From the cell containing the given text, extract its center point as [X, Y] coordinate. 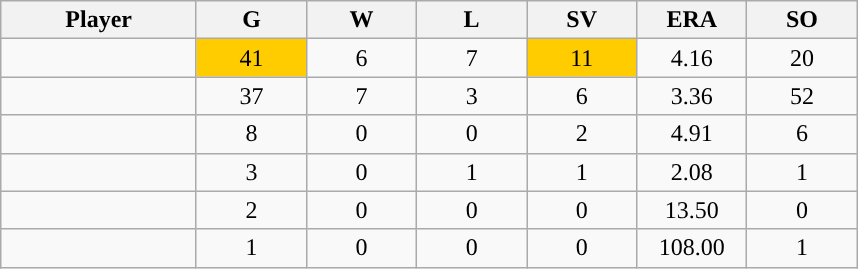
108.00 [692, 248]
Player [99, 20]
41 [251, 58]
37 [251, 96]
SV [582, 20]
4.91 [692, 134]
11 [582, 58]
8 [251, 134]
4.16 [692, 58]
G [251, 20]
ERA [692, 20]
3.36 [692, 96]
L [472, 20]
20 [802, 58]
52 [802, 96]
W [362, 20]
13.50 [692, 210]
SO [802, 20]
2.08 [692, 172]
